For the text-containing cell, return its midpoint in (x, y) coordinate format. 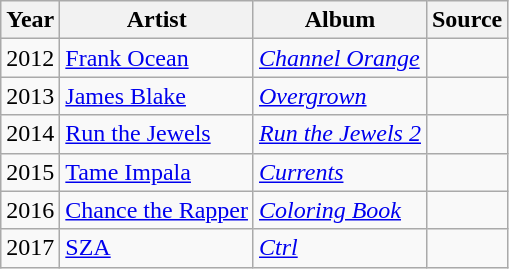
2014 (30, 134)
Chance the Rapper (157, 210)
2013 (30, 96)
Source (466, 20)
Run the Jewels 2 (340, 134)
Channel Orange (340, 58)
Album (340, 20)
Frank Ocean (157, 58)
Tame Impala (157, 172)
Ctrl (340, 248)
Overgrown (340, 96)
Run the Jewels (157, 134)
Artist (157, 20)
2012 (30, 58)
James Blake (157, 96)
SZA (157, 248)
2015 (30, 172)
2017 (30, 248)
Currents (340, 172)
2016 (30, 210)
Coloring Book (340, 210)
Year (30, 20)
